For the text-containing cell, return its midpoint in [x, y] coordinate format. 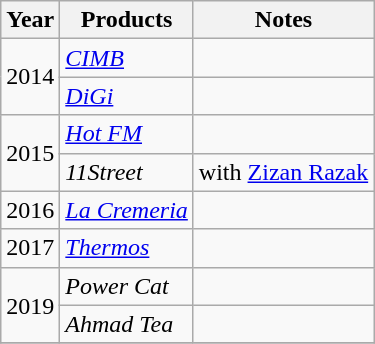
2015 [30, 153]
Ahmad Tea [127, 324]
with Zizan Razak [283, 172]
Thermos [127, 248]
Power Cat [127, 286]
2016 [30, 210]
Year [30, 20]
Products [127, 20]
La Cremeria [127, 210]
Notes [283, 20]
2014 [30, 77]
11Street [127, 172]
2019 [30, 305]
2017 [30, 248]
CIMB [127, 58]
Hot FM [127, 134]
DiGi [127, 96]
